Capture the cell that displays the provided text and extract its (x, y) central coordinate. 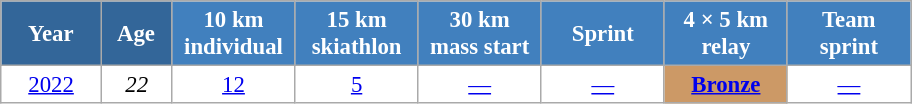
15 km skiathlon (356, 34)
Bronze (726, 85)
Team sprint (848, 34)
30 km mass start (480, 34)
Sprint (602, 34)
22 (136, 85)
10 km individual (234, 34)
Year (52, 34)
5 (356, 85)
2022 (52, 85)
12 (234, 85)
Age (136, 34)
4 × 5 km relay (726, 34)
